Return (X, Y) of the center of cell containing provided text 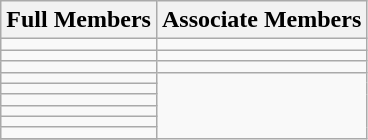
Full Members (79, 20)
Associate Members (261, 20)
